Return [X, Y] of the center of cell containing provided text 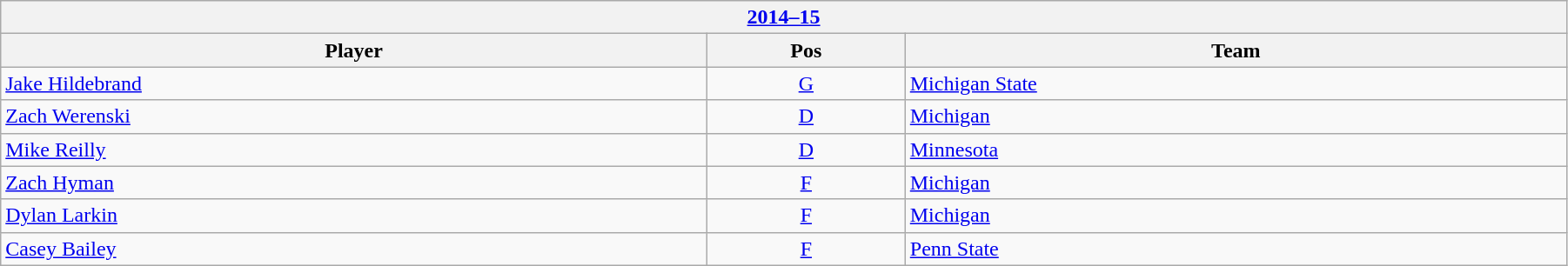
Michigan State [1236, 83]
Zach Werenski [354, 116]
Team [1236, 50]
Player [354, 50]
Casey Bailey [354, 249]
Zach Hyman [354, 183]
Pos [806, 50]
Dylan Larkin [354, 216]
2014–15 [784, 17]
Penn State [1236, 249]
Jake Hildebrand [354, 83]
Mike Reilly [354, 150]
G [806, 83]
Minnesota [1236, 150]
